Detect which cell encompasses the target text, then output its (x, y) center coordinate. 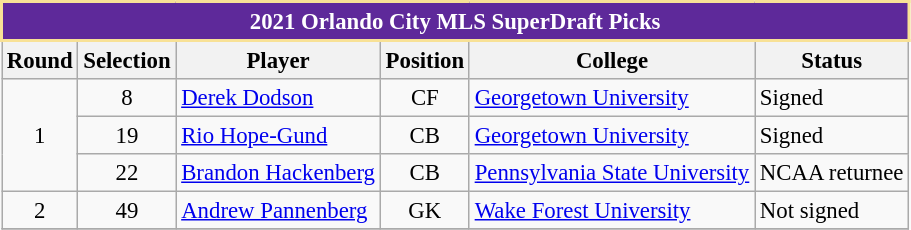
Andrew Pannenberg (278, 211)
2 (40, 211)
Not signed (832, 211)
College (612, 60)
1 (40, 136)
NCAA returnee (832, 173)
8 (127, 98)
CF (424, 98)
Round (40, 60)
Pennsylvania State University (612, 173)
Selection (127, 60)
Derek Dodson (278, 98)
Status (832, 60)
19 (127, 136)
2021 Orlando City MLS SuperDraft Picks (456, 22)
Player (278, 60)
GK (424, 211)
22 (127, 173)
49 (127, 211)
Rio Hope-Gund (278, 136)
Wake Forest University (612, 211)
Brandon Hackenberg (278, 173)
Position (424, 60)
